Determine the [X, Y] coordinate at the center of the cell enclosing the given text.  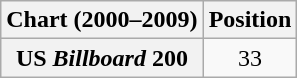
US Billboard 200 [102, 58]
Chart (2000–2009) [102, 20]
Position [250, 20]
33 [250, 58]
